For the text-containing cell, return its midpoint in [X, Y] coordinate format. 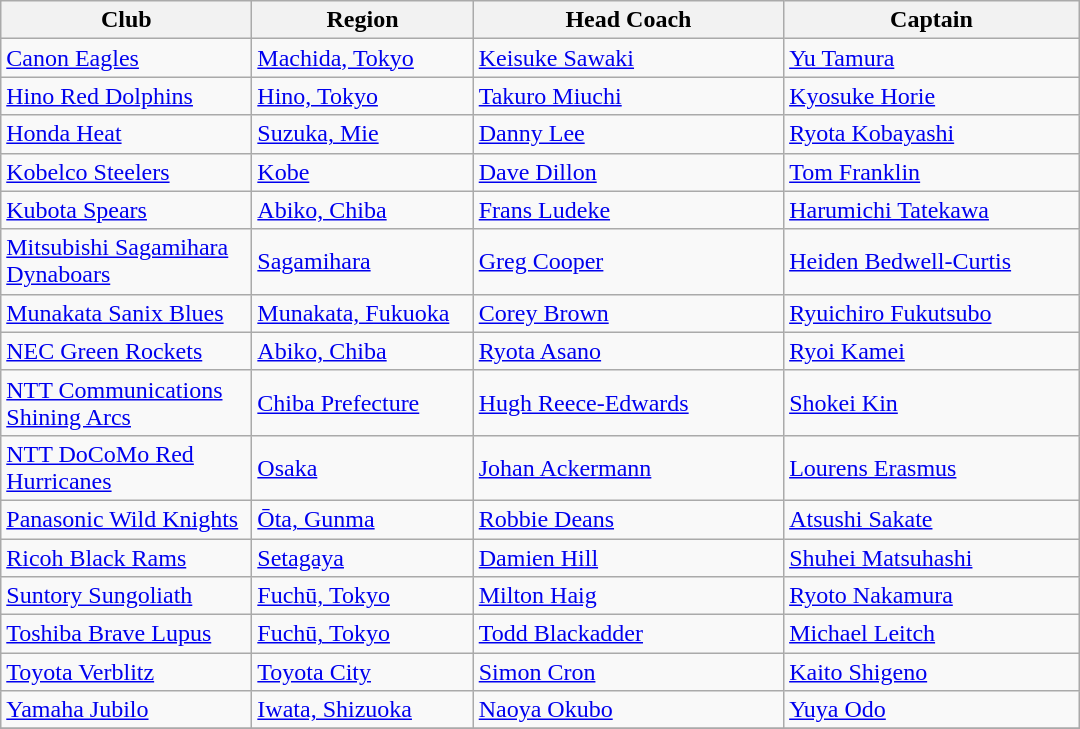
Robbie Deans [628, 519]
Dave Dillon [628, 172]
Club [126, 20]
Todd Blackadder [628, 634]
Takuro Miuchi [628, 96]
Naoya Okubo [628, 710]
Kaito Shigeno [932, 672]
Hugh Reece-Edwards [628, 402]
Kobelco Steelers [126, 172]
Yu Tamura [932, 58]
Shokei Kin [932, 402]
Captain [932, 20]
Iwata, Shizuoka [362, 710]
Tom Franklin [932, 172]
Hino, Tokyo [362, 96]
Head Coach [628, 20]
Johan Ackermann [628, 468]
NEC Green Rockets [126, 351]
Machida, Tokyo [362, 58]
Heiden Bedwell-Curtis [932, 262]
Lourens Erasmus [932, 468]
NTT Communications Shining Arcs [126, 402]
Kobe [362, 172]
Keisuke Sawaki [628, 58]
Milton Haig [628, 596]
Munakata, Fukuoka [362, 313]
Ryoto Nakamura [932, 596]
Setagaya [362, 557]
Toshiba Brave Lupus [126, 634]
Munakata Sanix Blues [126, 313]
Kyosuke Horie [932, 96]
Simon Cron [628, 672]
Ōta, Gunma [362, 519]
Corey Brown [628, 313]
Ryota Kobayashi [932, 134]
Suntory Sungoliath [126, 596]
Yamaha Jubilo [126, 710]
Suzuka, Mie [362, 134]
Ricoh Black Rams [126, 557]
Toyota City [362, 672]
Ryota Asano [628, 351]
Frans Ludeke [628, 210]
Yuya Odo [932, 710]
Canon Eagles [126, 58]
Panasonic Wild Knights [126, 519]
Ryoi Kamei [932, 351]
Harumichi Tatekawa [932, 210]
NTT DoCoMo Red Hurricanes [126, 468]
Damien Hill [628, 557]
Region [362, 20]
Sagamihara [362, 262]
Hino Red Dolphins [126, 96]
Toyota Verblitz [126, 672]
Osaka [362, 468]
Ryuichiro Fukutsubo [932, 313]
Michael Leitch [932, 634]
Mitsubishi Sagamihara Dynaboars [126, 262]
Atsushi Sakate [932, 519]
Danny Lee [628, 134]
Kubota Spears [126, 210]
Greg Cooper [628, 262]
Shuhei Matsuhashi [932, 557]
Honda Heat [126, 134]
Chiba Prefecture [362, 402]
